Determine the (X, Y) coordinate at the center of the cell enclosing the given text.  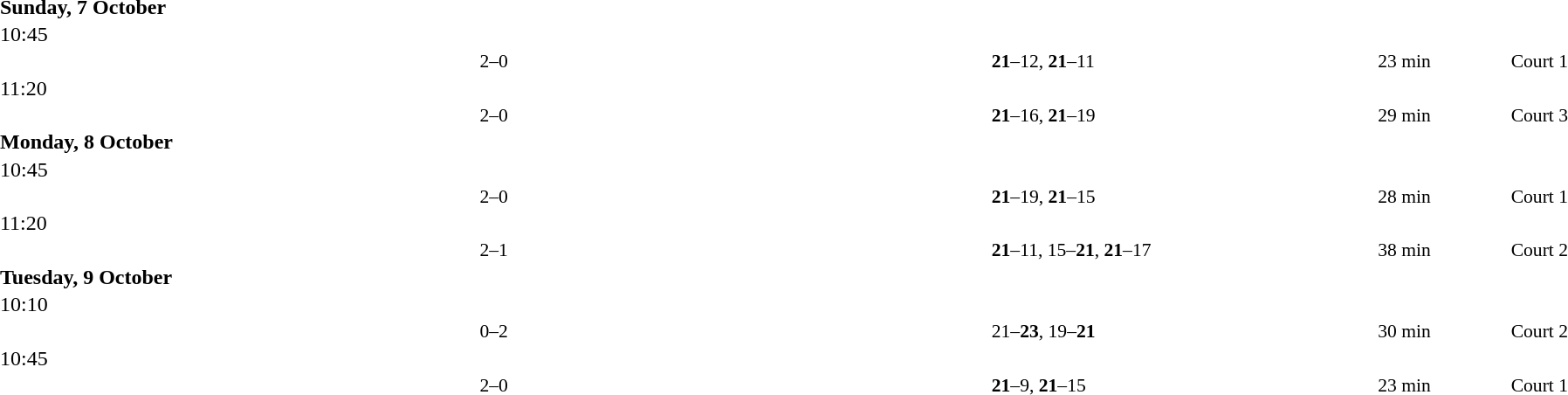
21–23, 19–21 (1182, 331)
2–1 (494, 250)
21–19, 21–15 (1182, 196)
23 min (1442, 61)
21–16, 21–19 (1182, 115)
30 min (1442, 331)
21–11, 15–21, 21–17 (1182, 250)
38 min (1442, 250)
21–12, 21–11 (1182, 61)
0–2 (494, 331)
29 min (1442, 115)
28 min (1442, 196)
